Determine the (X, Y) coordinate at the center of the cell enclosing the given text.  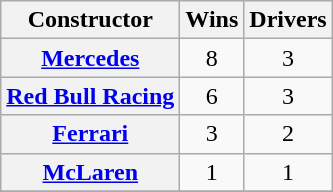
Mercedes (90, 58)
2 (288, 134)
Drivers (288, 20)
8 (212, 58)
Red Bull Racing (90, 96)
Constructor (90, 20)
Wins (212, 20)
McLaren (90, 172)
Ferrari (90, 134)
6 (212, 96)
